For the text-containing cell, return its midpoint in [x, y] coordinate format. 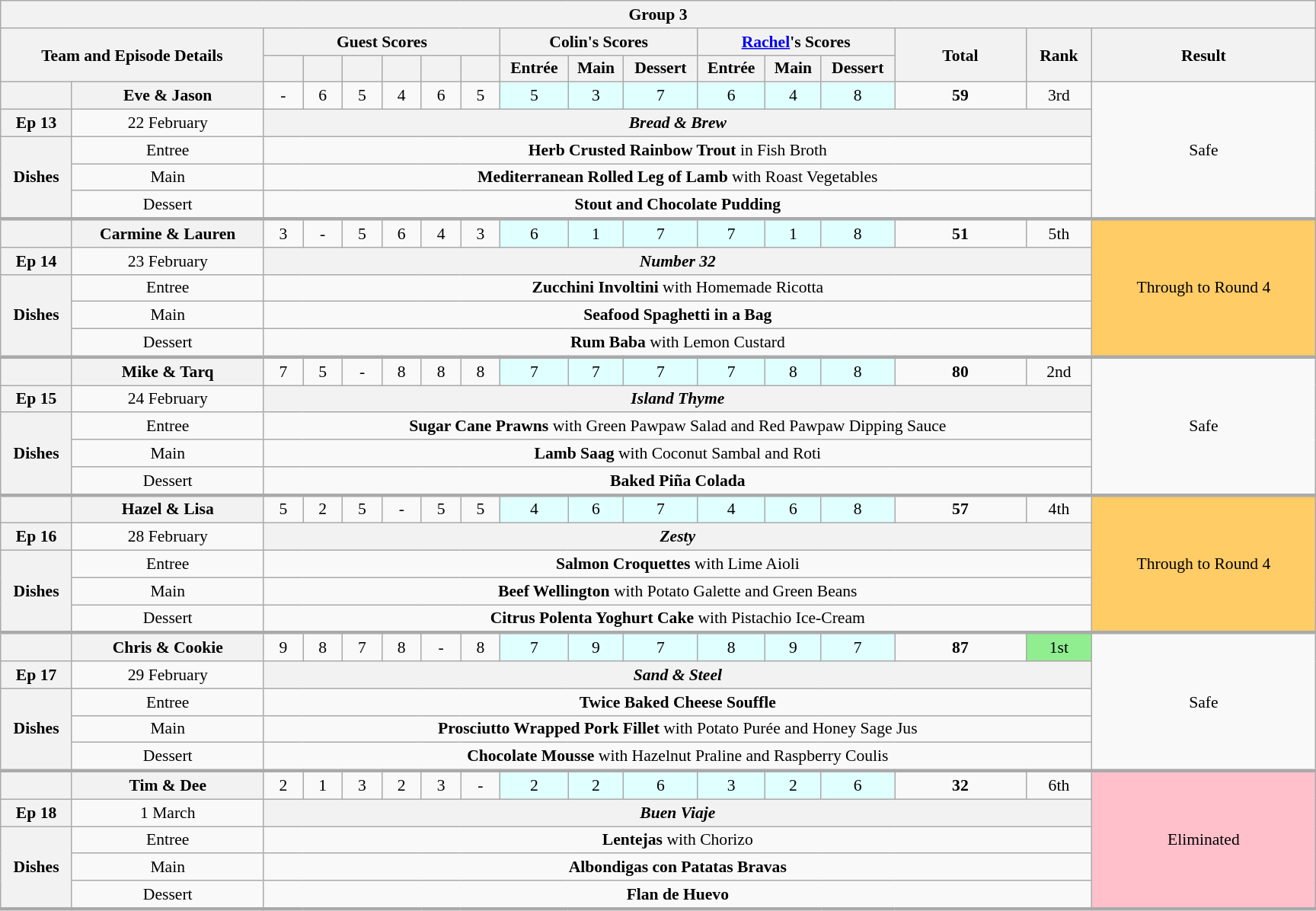
Beef Wellington with Potato Galette and Green Beans [678, 591]
22 February [168, 123]
Sand & Steel [678, 675]
Flan de Huevo [678, 894]
4th [1059, 509]
Rachel's Scores [797, 42]
Sugar Cane Prawns with Green Pawpaw Salad and Red Pawpaw Dipping Sauce [678, 427]
Prosciutto Wrapped Pork Fillet with Potato Purée and Honey Sage Jus [678, 729]
Number 32 [678, 261]
5th [1059, 233]
Twice Baked Cheese Souffle [678, 702]
32 [961, 785]
Buen Viaje [678, 813]
Ep 15 [37, 399]
Salmon Croquettes with Lime Aioli [678, 564]
Stout and Chocolate Pudding [678, 206]
Ep 14 [37, 261]
Zucchini Involtini with Homemade Ricotta [678, 288]
Eliminated [1204, 839]
Lamb Saag with Coconut Sambal and Roti [678, 453]
Seafood Spaghetti in a Bag [678, 315]
Rank [1059, 55]
Rum Baba with Lemon Custard [678, 343]
Baked Piña Colada [678, 481]
Total [961, 55]
6th [1059, 785]
23 February [168, 261]
28 February [168, 537]
3rd [1059, 96]
2nd [1059, 372]
Carmine & Lauren [168, 233]
Chocolate Mousse with Hazelnut Praline and Raspberry Coulis [678, 757]
57 [961, 509]
1 March [168, 813]
Albondigas con Patatas Bravas [678, 868]
87 [961, 647]
24 February [168, 399]
59 [961, 96]
Colin's Scores [599, 42]
Mediterranean Rolled Leg of Lamb with Roast Vegetables [678, 177]
Lentejas with Chorizo [678, 840]
Bread & Brew [678, 123]
Herb Crusted Rainbow Trout in Fish Broth [678, 150]
1st [1059, 647]
Ep 18 [37, 813]
Citrus Polenta Yoghurt Cake with Pistachio Ice-Cream [678, 619]
Guest Scores [382, 42]
Island Thyme [678, 399]
Eve & Jason [168, 96]
Result [1204, 55]
Team and Episode Details [133, 55]
29 February [168, 675]
51 [961, 233]
Tim & Dee [168, 785]
Zesty [678, 537]
Chris & Cookie [168, 647]
Hazel & Lisa [168, 509]
Ep 17 [37, 675]
80 [961, 372]
Ep 16 [37, 537]
Mike & Tarq [168, 372]
Ep 13 [37, 123]
Group 3 [658, 14]
